Return (X, Y) of the center of cell containing provided text 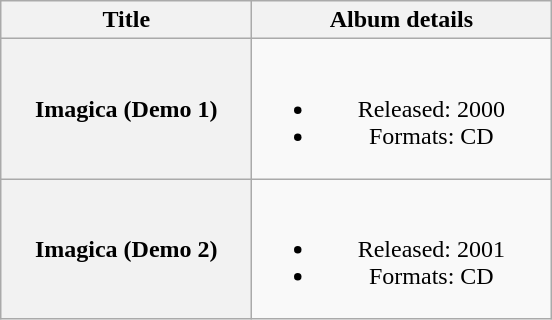
Released: 2001Formats: CD (402, 249)
Title (126, 20)
Album details (402, 20)
Imagica (Demo 2) (126, 249)
Imagica (Demo 1) (126, 109)
Released: 2000Formats: CD (402, 109)
